Find where the given text appears and provide that cell's center as [x, y] coordinate. 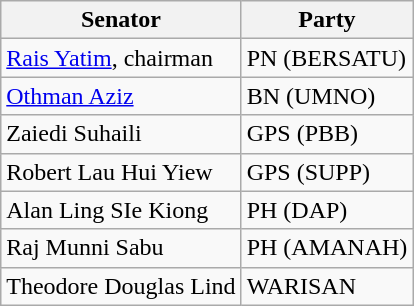
Robert Lau Hui Yiew [121, 172]
Theodore Douglas Lind [121, 286]
PH (DAP) [327, 210]
Zaiedi Suhaili [121, 134]
Rais Yatim, chairman [121, 58]
PN (BERSATU) [327, 58]
WARISAN [327, 286]
PH (AMANAH) [327, 248]
BN (UMNO) [327, 96]
GPS (PBB) [327, 134]
Party [327, 20]
Senator [121, 20]
Alan Ling SIe Kiong [121, 210]
Othman Aziz [121, 96]
Raj Munni Sabu [121, 248]
GPS (SUPP) [327, 172]
